Locate the cell with the specified text and output its (X, Y) center coordinate. 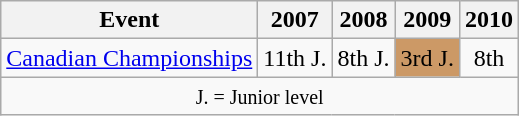
11th J. (295, 58)
8th J. (364, 58)
8th (488, 58)
3rd J. (427, 58)
J. = Junior level (260, 96)
Canadian Championships (130, 58)
2010 (488, 20)
2009 (427, 20)
Event (130, 20)
2008 (364, 20)
2007 (295, 20)
